Provide the [X, Y] coordinate of the cell's center where the given text is located.  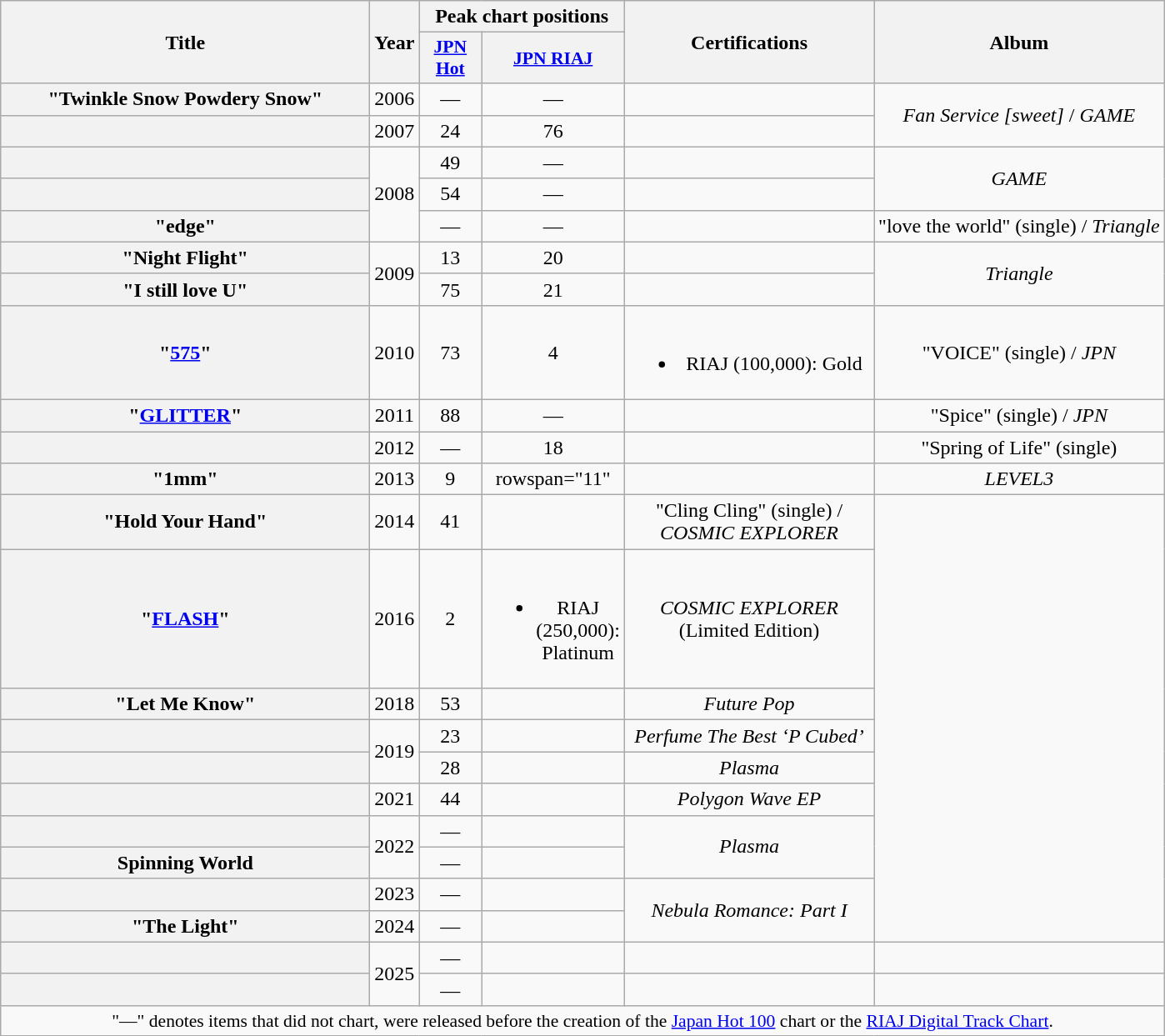
"love the world" (single) / Triangle [1020, 226]
2010 [395, 352]
Spinning World [185, 863]
4 [553, 352]
21 [553, 289]
JPN RIAJ [553, 58]
54 [450, 194]
23 [450, 736]
Polygon Wave EP [750, 799]
2009 [395, 273]
Certifications [750, 42]
"Twinkle Snow Powdery Snow" [185, 99]
"Cling Cling" (single) / COSMIC EXPLORER [750, 522]
2011 [395, 415]
"Let Me Know" [185, 704]
"GLITTER" [185, 415]
9 [450, 479]
Nebula Romance: Part I [750, 910]
RIAJ (100,000): Gold [750, 352]
"VOICE" (single) / JPN [1020, 352]
Album [1020, 42]
"—" denotes items that did not chart, were released before the creation of the Japan Hot 100 chart or the RIAJ Digital Track Chart. [582, 1020]
75 [450, 289]
2012 [395, 448]
2008 [395, 194]
"Spring of Life" (single) [1020, 448]
Triangle [1020, 273]
Title [185, 42]
"Night Flight" [185, 258]
2023 [395, 894]
"Spice" (single) / JPN [1020, 415]
"1mm" [185, 479]
2006 [395, 99]
28 [450, 768]
"575" [185, 352]
"Hold Your Hand" [185, 522]
2016 [395, 618]
2024 [395, 926]
2 [450, 618]
LEVEL3 [1020, 479]
RIAJ (250,000): Platinum [553, 618]
"edge" [185, 226]
18 [553, 448]
41 [450, 522]
JPN Hot [450, 58]
"The Light" [185, 926]
20 [553, 258]
49 [450, 163]
2013 [395, 479]
2014 [395, 522]
73 [450, 352]
Year [395, 42]
2007 [395, 131]
Perfume The Best ‘P Cubed’ [750, 736]
"FLASH" [185, 618]
COSMIC EXPLORER (Limited Edition) [750, 618]
2025 [395, 973]
44 [450, 799]
2019 [395, 752]
2021 [395, 799]
88 [450, 415]
Future Pop [750, 704]
rowspan="11" [553, 479]
13 [450, 258]
Peak chart positions [522, 17]
Fan Service [sweet] / GAME [1020, 115]
"I still love U" [185, 289]
24 [450, 131]
GAME [1020, 178]
53 [450, 704]
76 [553, 131]
2022 [395, 847]
2018 [395, 704]
